Detect which cell encompasses the target text, then output its [X, Y] center coordinate. 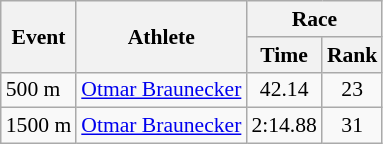
42.14 [284, 90]
Event [38, 36]
Race [314, 19]
2:14.88 [284, 126]
Athlete [161, 36]
31 [352, 126]
Rank [352, 55]
1500 m [38, 126]
23 [352, 90]
500 m [38, 90]
Time [284, 55]
